Search for the cell housing the specified text and yield its (X, Y) center coordinate. 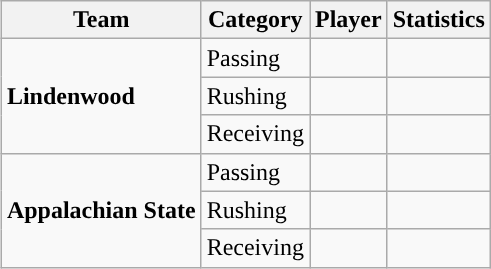
Statistics (438, 20)
Category (255, 20)
Player (349, 20)
Lindenwood (101, 96)
Appalachian State (101, 210)
Team (101, 20)
